Search for the cell housing the specified text and yield its [X, Y] center coordinate. 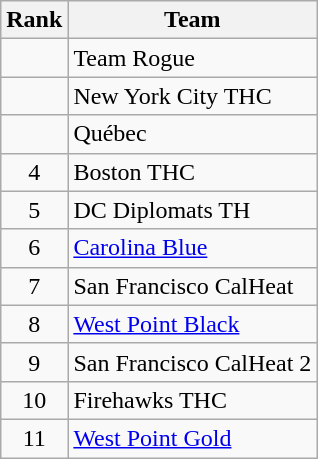
San Francisco CalHeat 2 [192, 362]
10 [34, 400]
6 [34, 248]
Boston THC [192, 172]
4 [34, 172]
Firehawks THC [192, 400]
8 [34, 324]
San Francisco CalHeat [192, 286]
5 [34, 210]
Team Rogue [192, 58]
Carolina Blue [192, 248]
9 [34, 362]
New York City THC [192, 96]
DC Diplomats TH [192, 210]
Québec [192, 134]
7 [34, 286]
Team [192, 20]
11 [34, 438]
Rank [34, 20]
West Point Black [192, 324]
West Point Gold [192, 438]
